Determine the (X, Y) coordinate at the center of the cell enclosing the given text.  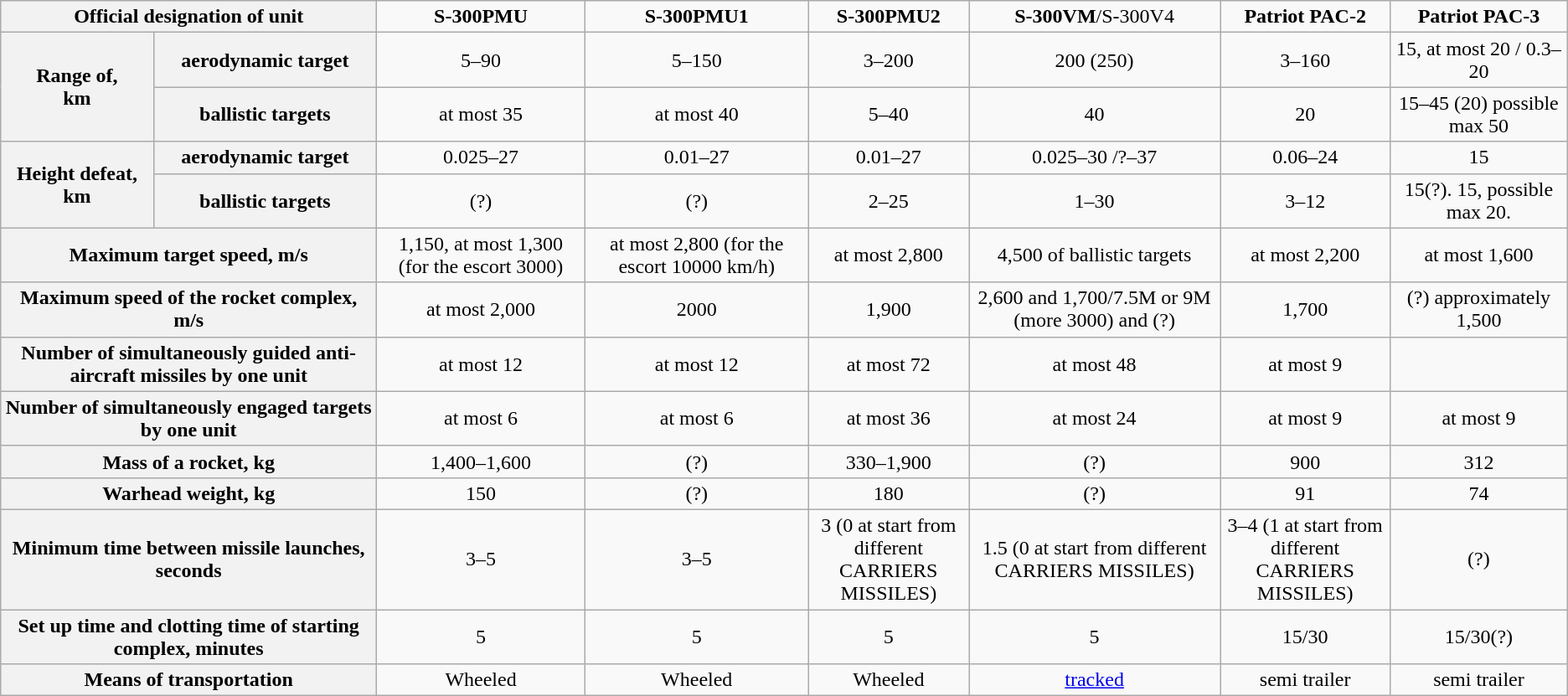
15, at most 20 / 0.3–20 (1479, 60)
Maximum target speed, m/s (189, 255)
Means of transportation (189, 680)
S-300PMU2 (889, 17)
1.5 (0 at start from differentCARRIERS MISSILES) (1095, 559)
15/30 (1305, 637)
at most 24 (1095, 419)
5–90 (481, 60)
312 (1479, 461)
Minimum time between missile launches, seconds (189, 559)
at most 2,800 (for the escort 10000 km/h) (697, 255)
74 (1479, 493)
1,900 (889, 310)
at most 2,800 (889, 255)
5–150 (697, 60)
Patriot PAC-2 (1305, 17)
Patriot PAC-3 (1479, 17)
150 (481, 493)
at most 1,600 (1479, 255)
1,700 (1305, 310)
1,400–1,600 (481, 461)
3–200 (889, 60)
200 (250) (1095, 60)
Maximum speed of the rocket complex, m/s (189, 310)
15/30(?) (1479, 637)
Height defeat,km (77, 184)
4,500 of ballistic targets (1095, 255)
2,600 and 1,700/7.5M or 9M (more 3000) and (?) (1095, 310)
15 (1479, 157)
3–160 (1305, 60)
0.025–30 /?–37 (1095, 157)
S-300PMU1 (697, 17)
20 (1305, 114)
tracked (1095, 680)
Mass of a rocket, kg (189, 461)
900 (1305, 461)
Warhead weight, kg (189, 493)
3–4 (1 at start from differentCARRIERS MISSILES) (1305, 559)
180 (889, 493)
1–30 (1095, 201)
at most 2,000 (481, 310)
5–40 (889, 114)
at most 36 (889, 419)
0.025–27 (481, 157)
Range of,km (77, 87)
S-300PMU (481, 17)
40 (1095, 114)
at most 40 (697, 114)
330–1,900 (889, 461)
15–45 (20) possible max 50 (1479, 114)
Number of simultaneously engaged targets by one unit (189, 419)
3–12 (1305, 201)
0.06–24 (1305, 157)
at most 48 (1095, 363)
91 (1305, 493)
at most 35 (481, 114)
2000 (697, 310)
3 (0 at start from differentCARRIERS MISSILES) (889, 559)
2–25 (889, 201)
15(?). 15, possible max 20. (1479, 201)
Official designation of unit (189, 17)
at most 72 (889, 363)
Set up time and clotting time of starting complex, minutes (189, 637)
1,150, at most 1,300 (for the escort 3000) (481, 255)
Number of simultaneously guided anti-aircraft missiles by one unit (189, 363)
S-300VM/S-300V4 (1095, 17)
(?) approximately 1,500 (1479, 310)
at most 2,200 (1305, 255)
